Return (X, Y) of the center of cell containing provided text 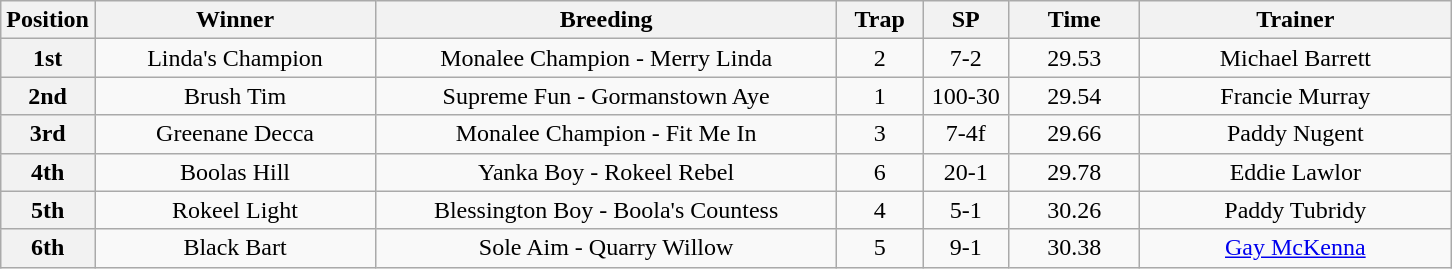
Eddie Lawlor (1296, 172)
29.54 (1074, 96)
Paddy Tubridy (1296, 210)
3 (880, 134)
Paddy Nugent (1296, 134)
SP (966, 20)
Francie Murray (1296, 96)
Black Bart (234, 248)
29.78 (1074, 172)
Gay McKenna (1296, 248)
5 (880, 248)
Sole Aim - Quarry Willow (606, 248)
29.53 (1074, 58)
Trainer (1296, 20)
Greenane Decca (234, 134)
Linda's Champion (234, 58)
5th (48, 210)
Time (1074, 20)
Brush Tim (234, 96)
7-2 (966, 58)
Yanka Boy - Rokeel Rebel (606, 172)
Supreme Fun - Gormanstown Aye (606, 96)
Monalee Champion - Merry Linda (606, 58)
4 (880, 210)
1st (48, 58)
6 (880, 172)
30.38 (1074, 248)
3rd (48, 134)
Boolas Hill (234, 172)
5-1 (966, 210)
2nd (48, 96)
Breeding (606, 20)
Blessington Boy - Boola's Countess (606, 210)
100-30 (966, 96)
Rokeel Light (234, 210)
1 (880, 96)
Position (48, 20)
Winner (234, 20)
Michael Barrett (1296, 58)
Trap (880, 20)
4th (48, 172)
6th (48, 248)
Monalee Champion - Fit Me In (606, 134)
29.66 (1074, 134)
30.26 (1074, 210)
20-1 (966, 172)
7-4f (966, 134)
2 (880, 58)
9-1 (966, 248)
